Scan for the cell matching the given text and deliver its (X, Y) coordinate at center. 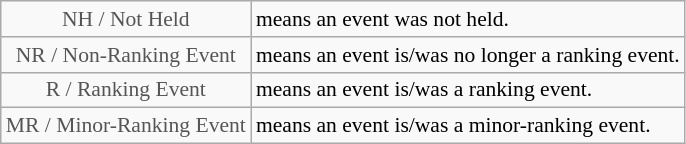
NH / Not Held (126, 19)
R / Ranking Event (126, 90)
means an event was not held. (468, 19)
means an event is/was no longer a ranking event. (468, 55)
MR / Minor-Ranking Event (126, 126)
means an event is/was a ranking event. (468, 90)
means an event is/was a minor-ranking event. (468, 126)
NR / Non-Ranking Event (126, 55)
